Extract the [X, Y] coordinate from the center of the cell holding the provided text.  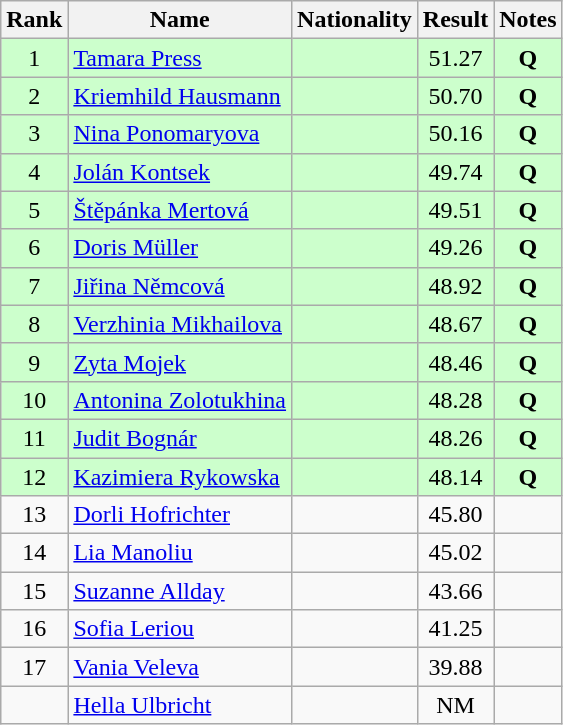
16 [34, 629]
Verzhinia Mikhailova [180, 324]
Jolán Kontsek [180, 172]
50.16 [455, 134]
Dorli Hofrichter [180, 515]
10 [34, 400]
50.70 [455, 96]
2 [34, 96]
Lia Manoliu [180, 553]
13 [34, 515]
6 [34, 248]
43.66 [455, 591]
48.46 [455, 362]
1 [34, 58]
Kazimiera Rykowska [180, 477]
Result [455, 20]
12 [34, 477]
Name [180, 20]
Doris Müller [180, 248]
5 [34, 210]
Judit Bognár [180, 438]
Zyta Mojek [180, 362]
4 [34, 172]
39.88 [455, 667]
Kriemhild Hausmann [180, 96]
7 [34, 286]
Vania Veleva [180, 667]
Suzanne Allday [180, 591]
Nationality [355, 20]
Antonina Zolotukhina [180, 400]
8 [34, 324]
3 [34, 134]
51.27 [455, 58]
11 [34, 438]
41.25 [455, 629]
15 [34, 591]
Štěpánka Mertová [180, 210]
Hella Ulbricht [180, 705]
Sofia Leriou [180, 629]
Jiřina Němcová [180, 286]
Notes [528, 20]
48.28 [455, 400]
45.02 [455, 553]
48.67 [455, 324]
49.51 [455, 210]
48.92 [455, 286]
14 [34, 553]
Rank [34, 20]
NM [455, 705]
49.26 [455, 248]
48.14 [455, 477]
Nina Ponomaryova [180, 134]
45.80 [455, 515]
49.74 [455, 172]
17 [34, 667]
48.26 [455, 438]
Tamara Press [180, 58]
9 [34, 362]
